Scan for the cell matching the given text and deliver its [x, y] coordinate at center. 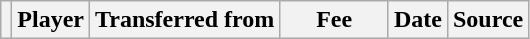
Fee [334, 20]
Transferred from [185, 20]
Date [418, 20]
Player [51, 20]
Source [488, 20]
